From the cell containing the given text, extract its center point as [x, y] coordinate. 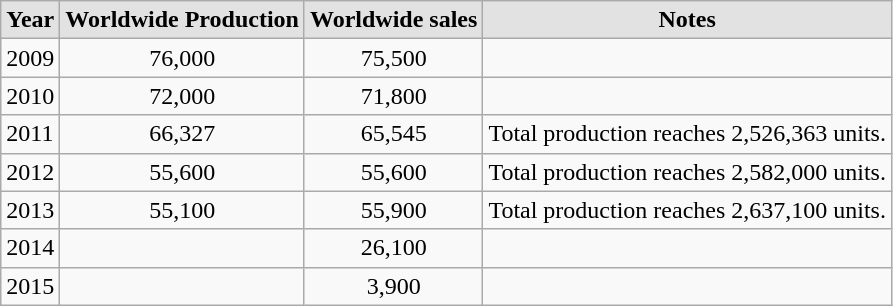
55,900 [393, 210]
Notes [688, 20]
3,900 [393, 286]
2010 [30, 96]
Total production reaches 2,526,363 units. [688, 134]
2015 [30, 286]
2014 [30, 248]
55,100 [182, 210]
Total production reaches 2,582,000 units. [688, 172]
75,500 [393, 58]
Worldwide sales [393, 20]
72,000 [182, 96]
Worldwide Production [182, 20]
Total production reaches 2,637,100 units. [688, 210]
66,327 [182, 134]
Year [30, 20]
2011 [30, 134]
2012 [30, 172]
26,100 [393, 248]
2009 [30, 58]
71,800 [393, 96]
76,000 [182, 58]
2013 [30, 210]
65,545 [393, 134]
